Find where the given text appears and provide that cell's center as (X, Y) coordinate. 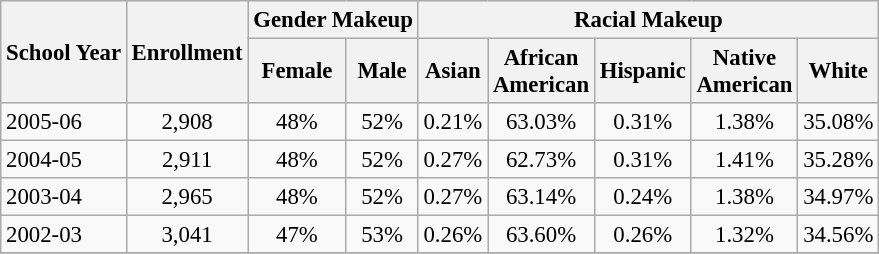
African American (542, 72)
0.24% (642, 197)
2003-04 (64, 197)
1.32% (744, 235)
Asian (452, 72)
School Year (64, 52)
34.97% (838, 197)
2002-03 (64, 235)
1.41% (744, 160)
34.56% (838, 235)
2,908 (187, 122)
Racial Makeup (648, 20)
Male (382, 72)
0.21% (452, 122)
2,965 (187, 197)
47% (297, 235)
Native American (744, 72)
53% (382, 235)
62.73% (542, 160)
Gender Makeup (333, 20)
63.60% (542, 235)
White (838, 72)
63.14% (542, 197)
Female (297, 72)
2005-06 (64, 122)
Hispanic (642, 72)
Enrollment (187, 52)
35.08% (838, 122)
3,041 (187, 235)
2004-05 (64, 160)
35.28% (838, 160)
63.03% (542, 122)
2,911 (187, 160)
